Locate the cell with the specified text and output its [X, Y] center coordinate. 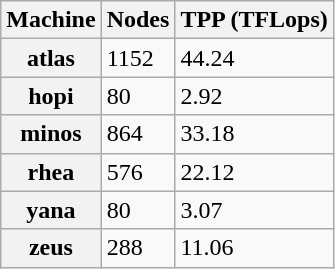
288 [138, 248]
22.12 [254, 172]
1152 [138, 58]
Nodes [138, 20]
33.18 [254, 134]
zeus [51, 248]
44.24 [254, 58]
yana [51, 210]
atlas [51, 58]
minos [51, 134]
2.92 [254, 96]
11.06 [254, 248]
rhea [51, 172]
TPP (TFLops) [254, 20]
3.07 [254, 210]
Machine [51, 20]
864 [138, 134]
hopi [51, 96]
576 [138, 172]
